Pinpoint the cell where the given text exists, returning its [X, Y] midpoint coordinate. 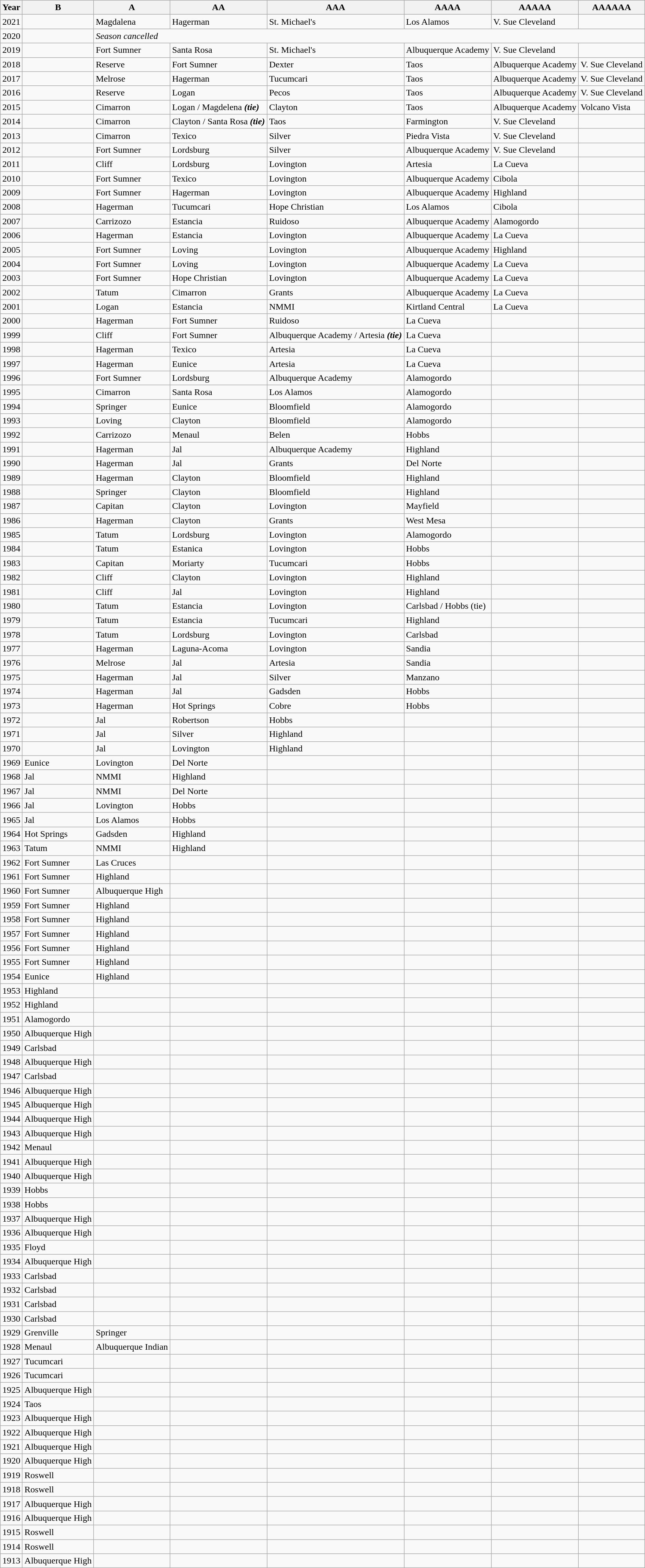
2007 [11, 221]
Year [11, 7]
2008 [11, 207]
1963 [11, 848]
2017 [11, 79]
2000 [11, 321]
Carlsbad / Hobbs (tie) [447, 606]
Moriarty [219, 563]
1961 [11, 877]
1979 [11, 620]
Albuquerque Indian [132, 1347]
2015 [11, 107]
1973 [11, 706]
1938 [11, 1204]
2005 [11, 250]
1932 [11, 1290]
1983 [11, 563]
1960 [11, 891]
1942 [11, 1148]
Piedra Vista [447, 136]
2019 [11, 50]
2016 [11, 93]
1977 [11, 649]
1964 [11, 834]
Cobre [336, 706]
1995 [11, 392]
1918 [11, 1489]
B [58, 7]
1917 [11, 1504]
1956 [11, 948]
1966 [11, 805]
1949 [11, 1048]
1994 [11, 406]
1989 [11, 478]
1943 [11, 1133]
Volcano Vista [611, 107]
1990 [11, 464]
1936 [11, 1233]
1996 [11, 378]
1945 [11, 1105]
Magdalena [132, 22]
Floyd [58, 1247]
1962 [11, 862]
Mayfield [447, 506]
1987 [11, 506]
2001 [11, 307]
Las Cruces [132, 862]
Season cancelled [369, 36]
Farmington [447, 121]
Clayton / Santa Rosa (tie) [219, 121]
2012 [11, 150]
1931 [11, 1304]
2002 [11, 292]
Robertson [219, 720]
1974 [11, 692]
AAAAAA [611, 7]
1914 [11, 1547]
1940 [11, 1176]
1993 [11, 421]
2006 [11, 235]
2004 [11, 264]
1978 [11, 635]
Estanica [219, 549]
1975 [11, 677]
1997 [11, 364]
1929 [11, 1333]
1935 [11, 1247]
1946 [11, 1091]
2011 [11, 164]
1939 [11, 1190]
2018 [11, 64]
1999 [11, 335]
2021 [11, 22]
1992 [11, 435]
1980 [11, 606]
1976 [11, 663]
1984 [11, 549]
1924 [11, 1404]
1920 [11, 1461]
1922 [11, 1432]
1998 [11, 349]
1971 [11, 734]
1937 [11, 1219]
1986 [11, 520]
2013 [11, 136]
1913 [11, 1561]
Kirtland Central [447, 307]
1965 [11, 820]
1952 [11, 1005]
Belen [336, 435]
1921 [11, 1447]
1944 [11, 1119]
Logan / Magdelena (tie) [219, 107]
Laguna-Acoma [219, 649]
1928 [11, 1347]
1933 [11, 1276]
1941 [11, 1162]
Dexter [336, 64]
1930 [11, 1318]
1925 [11, 1390]
AAAAA [535, 7]
1927 [11, 1361]
1982 [11, 577]
1981 [11, 592]
2020 [11, 36]
1969 [11, 763]
1916 [11, 1518]
1915 [11, 1532]
A [132, 7]
1919 [11, 1475]
1947 [11, 1076]
2014 [11, 121]
1967 [11, 791]
1954 [11, 976]
West Mesa [447, 520]
2009 [11, 193]
1991 [11, 449]
AA [219, 7]
1950 [11, 1033]
1985 [11, 535]
1923 [11, 1418]
1953 [11, 991]
1970 [11, 748]
1972 [11, 720]
1951 [11, 1019]
AAA [336, 7]
2010 [11, 179]
1988 [11, 492]
AAAA [447, 7]
1959 [11, 905]
1958 [11, 920]
Grenville [58, 1333]
1957 [11, 934]
2003 [11, 278]
1948 [11, 1062]
1955 [11, 962]
1934 [11, 1261]
Albuquerque Academy / Artesia (tie) [336, 335]
Pecos [336, 93]
1968 [11, 777]
1926 [11, 1376]
Manzano [447, 677]
